From the cell containing the given text, extract its center point as [X, Y] coordinate. 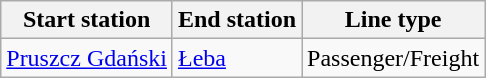
Start station [87, 20]
Line type [394, 20]
End station [236, 20]
Passenger/Freight [394, 58]
Łeba [236, 58]
Pruszcz Gdański [87, 58]
